For the text-containing cell, return its midpoint in (x, y) coordinate format. 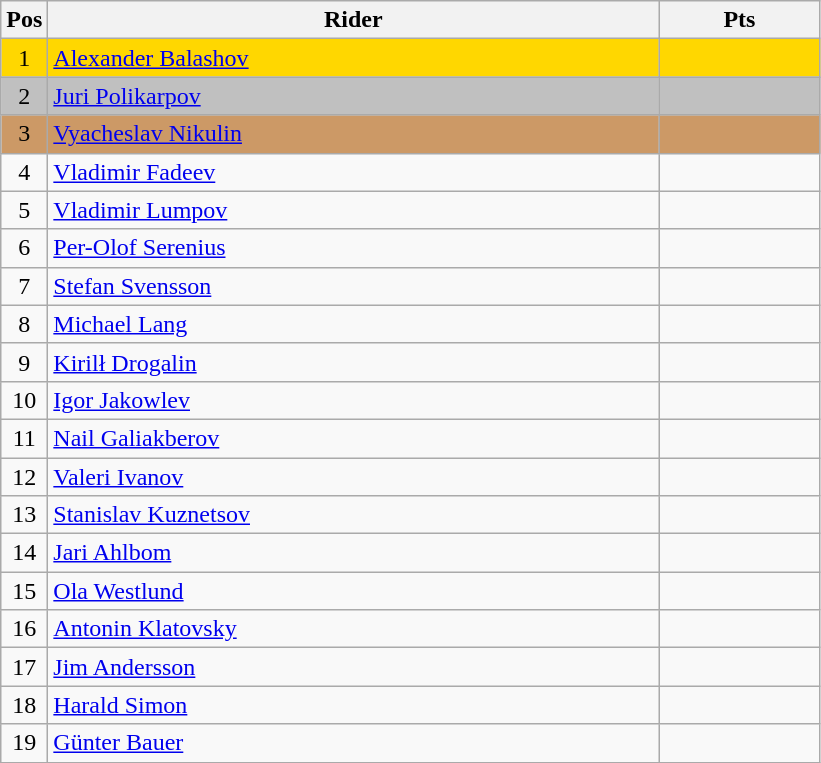
Juri Polikarpov (354, 96)
Stanislav Kuznetsov (354, 515)
15 (24, 591)
3 (24, 134)
Rider (354, 20)
9 (24, 362)
Alexander Balashov (354, 58)
Ola Westlund (354, 591)
Vyacheslav Nikulin (354, 134)
13 (24, 515)
Michael Lang (354, 324)
4 (24, 172)
Nail Galiakberov (354, 438)
Pts (740, 20)
5 (24, 210)
Per-Olof Serenius (354, 248)
7 (24, 286)
Jim Andersson (354, 667)
Vladimir Fadeev (354, 172)
Vladimir Lumpov (354, 210)
Stefan Svensson (354, 286)
Igor Jakowlev (354, 400)
16 (24, 629)
1 (24, 58)
Kirilł Drogalin (354, 362)
Antonin Klatovsky (354, 629)
Harald Simon (354, 705)
18 (24, 705)
Günter Bauer (354, 743)
12 (24, 477)
17 (24, 667)
8 (24, 324)
2 (24, 96)
Pos (24, 20)
10 (24, 400)
Jari Ahlbom (354, 553)
14 (24, 553)
19 (24, 743)
Valeri Ivanov (354, 477)
11 (24, 438)
6 (24, 248)
